From the cell containing the given text, extract its center point as (X, Y) coordinate. 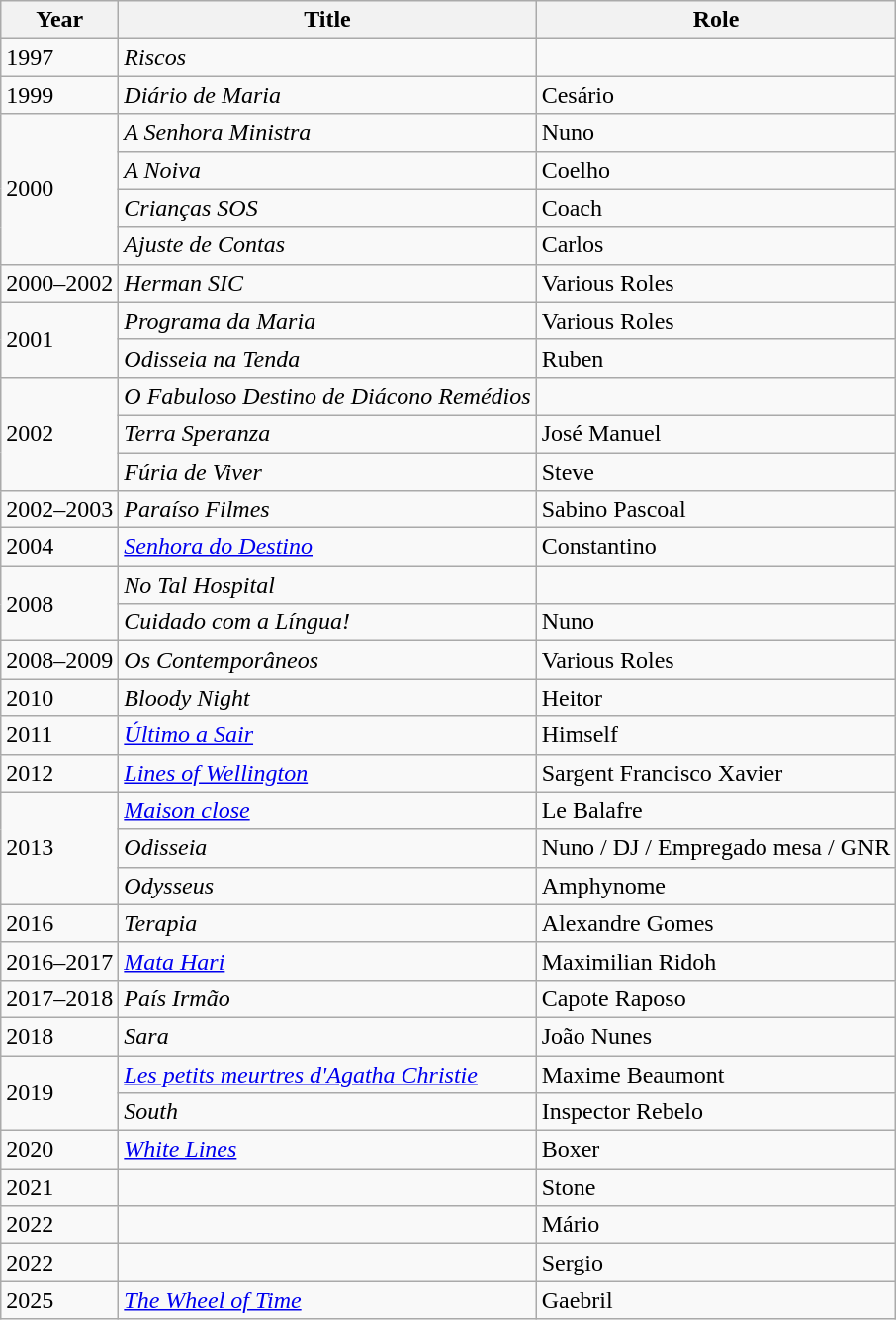
Amphynome (716, 886)
Les petits meurtres d'Agatha Christie (327, 1074)
Maison close (327, 810)
A Senhora Ministra (327, 133)
Cesário (716, 95)
O Fabuloso Destino de Diácono Remédios (327, 396)
Odysseus (327, 886)
Bloody Night (327, 698)
1999 (59, 95)
White Lines (327, 1150)
2012 (59, 773)
Diário de Maria (327, 95)
Sargent Francisco Xavier (716, 773)
Constantino (716, 547)
José Manuel (716, 433)
Sabino Pascoal (716, 510)
Heitor (716, 698)
2004 (59, 547)
Stone (716, 1187)
Inspector Rebelo (716, 1112)
País Irmão (327, 998)
Coach (716, 208)
Odisseia na Tenda (327, 358)
No Tal Hospital (327, 585)
Nuno / DJ / Empregado mesa / GNR (716, 848)
Sergio (716, 1263)
Boxer (716, 1150)
2020 (59, 1150)
Alexandre Gomes (716, 923)
João Nunes (716, 1036)
Steve (716, 472)
2011 (59, 735)
Terra Speranza (327, 433)
Ajuste de Contas (327, 245)
2008 (59, 604)
2016–2017 (59, 961)
Capote Raposo (716, 998)
Último a Sair (327, 735)
Maxime Beaumont (716, 1074)
2000–2002 (59, 283)
Title (327, 20)
2021 (59, 1187)
2025 (59, 1300)
Riscos (327, 57)
Ruben (716, 358)
2002–2003 (59, 510)
Gaebril (716, 1300)
Year (59, 20)
2016 (59, 923)
The Wheel of Time (327, 1300)
2000 (59, 189)
Lines of Wellington (327, 773)
2019 (59, 1092)
2001 (59, 339)
Terapia (327, 923)
Himself (716, 735)
Programa da Maria (327, 321)
Maximilian Ridoh (716, 961)
Crianças SOS (327, 208)
Le Balafre (716, 810)
Odisseia (327, 848)
Role (716, 20)
Mário (716, 1225)
2018 (59, 1036)
Os Contemporâneos (327, 660)
2008–2009 (59, 660)
1997 (59, 57)
Carlos (716, 245)
South (327, 1112)
Senhora do Destino (327, 547)
Fúria de Viver (327, 472)
Mata Hari (327, 961)
2010 (59, 698)
2017–2018 (59, 998)
Herman SIC (327, 283)
Sara (327, 1036)
A Noiva (327, 170)
Paraíso Filmes (327, 510)
Coelho (716, 170)
Cuidado com a Língua! (327, 622)
2013 (59, 848)
2002 (59, 433)
